Identify which cell holds the provided text, then report its [x, y] central coordinate. 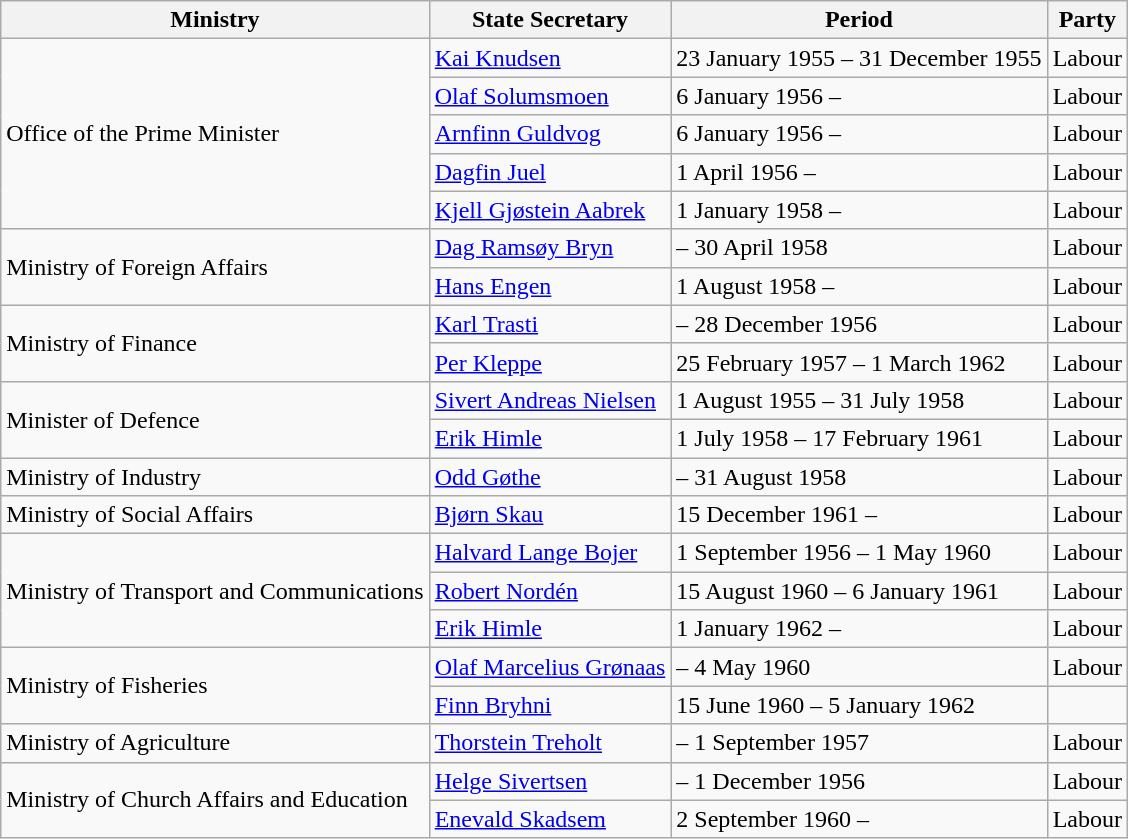
Hans Engen [550, 286]
Ministry of Church Affairs and Education [215, 800]
Ministry of Agriculture [215, 743]
Arnfinn Guldvog [550, 134]
Ministry of Fisheries [215, 686]
Ministry of Finance [215, 343]
1 July 1958 – 17 February 1961 [859, 438]
Ministry of Foreign Affairs [215, 267]
Ministry of Social Affairs [215, 515]
Ministry of Industry [215, 477]
Bjørn Skau [550, 515]
– 4 May 1960 [859, 667]
23 January 1955 – 31 December 1955 [859, 58]
1 August 1958 – [859, 286]
– 31 August 1958 [859, 477]
15 June 1960 – 5 January 1962 [859, 705]
Office of the Prime Minister [215, 134]
– 28 December 1956 [859, 324]
15 August 1960 – 6 January 1961 [859, 591]
Kjell Gjøstein Aabrek [550, 210]
Olaf Solumsmoen [550, 96]
Helge Sivertsen [550, 781]
Period [859, 20]
25 February 1957 – 1 March 1962 [859, 362]
Dagfin Juel [550, 172]
Kai Knudsen [550, 58]
Party [1087, 20]
2 September 1960 – [859, 819]
– 30 April 1958 [859, 248]
Enevald Skadsem [550, 819]
Ministry [215, 20]
Robert Nordén [550, 591]
1 September 1956 – 1 May 1960 [859, 553]
Per Kleppe [550, 362]
Minister of Defence [215, 419]
1 January 1958 – [859, 210]
Karl Trasti [550, 324]
1 April 1956 – [859, 172]
1 August 1955 – 31 July 1958 [859, 400]
Odd Gøthe [550, 477]
Halvard Lange Bojer [550, 553]
Finn Bryhni [550, 705]
Olaf Marcelius Grønaas [550, 667]
– 1 September 1957 [859, 743]
Ministry of Transport and Communications [215, 591]
Thorstein Treholt [550, 743]
1 January 1962 – [859, 629]
15 December 1961 – [859, 515]
– 1 December 1956 [859, 781]
State Secretary [550, 20]
Sivert Andreas Nielsen [550, 400]
Dag Ramsøy Bryn [550, 248]
